Identify which cell holds the provided text, then report its [x, y] central coordinate. 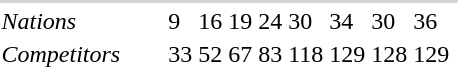
19 [240, 21]
Nations [61, 21]
16 [210, 21]
9 [180, 21]
24 [270, 21]
34 [348, 21]
36 [432, 21]
